Search for the cell housing the specified text and yield its (x, y) center coordinate. 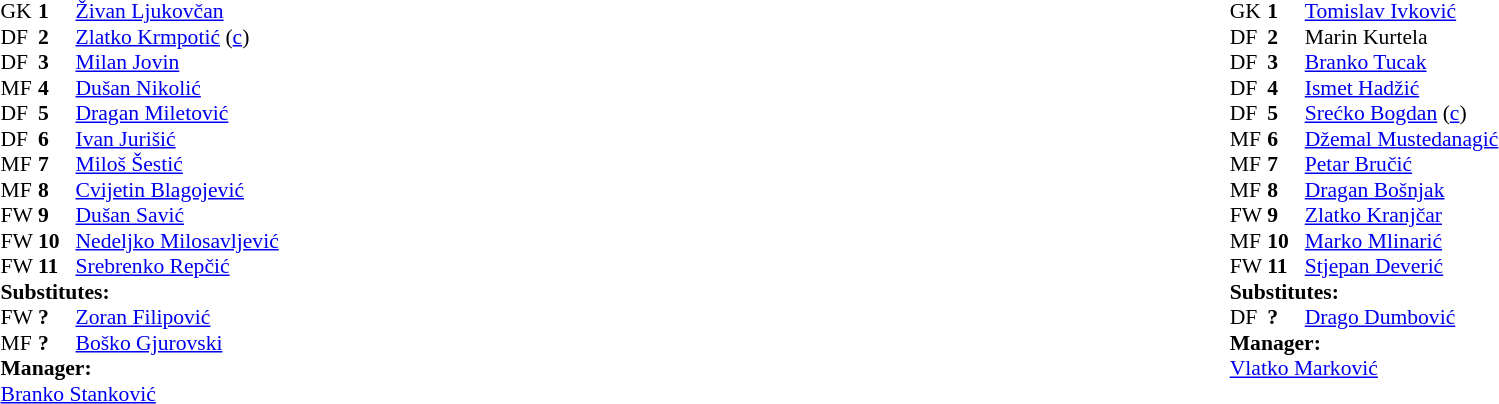
Srebrenko Repčić (226, 267)
Substitutes: (188, 292)
Dragan Miletović (226, 113)
Dušan Savić (226, 215)
Manager: (188, 369)
Cvijetin Blagojević (226, 190)
Ivan Jurišić (226, 139)
Zoran Filipović (226, 317)
Milan Jovin (226, 63)
Nedeljko Milosavljević (226, 241)
Boško Gjurovski (226, 343)
Dušan Nikolić (226, 88)
Zlatko Krmpotić (c) (226, 37)
Miloš Šestić (226, 165)
